Scan for the cell matching the given text and deliver its (x, y) coordinate at center. 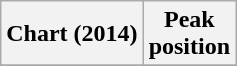
Peakposition (189, 34)
Chart (2014) (72, 34)
